Capture the cell that displays the provided text and extract its [X, Y] central coordinate. 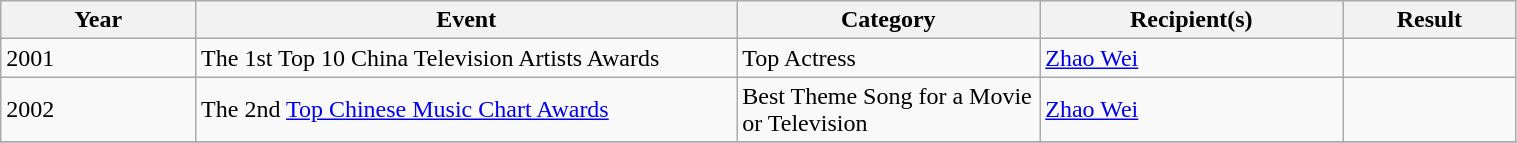
2001 [98, 58]
Top Actress [888, 58]
Recipient(s) [1192, 20]
The 2nd Top Chinese Music Chart Awards [466, 110]
2002 [98, 110]
Category [888, 20]
Year [98, 20]
Event [466, 20]
The 1st Top 10 China Television Artists Awards [466, 58]
Result [1430, 20]
Best Theme Song for a Movie or Television [888, 110]
